Provide the (x, y) coordinate of the cell's center where the given text is located.  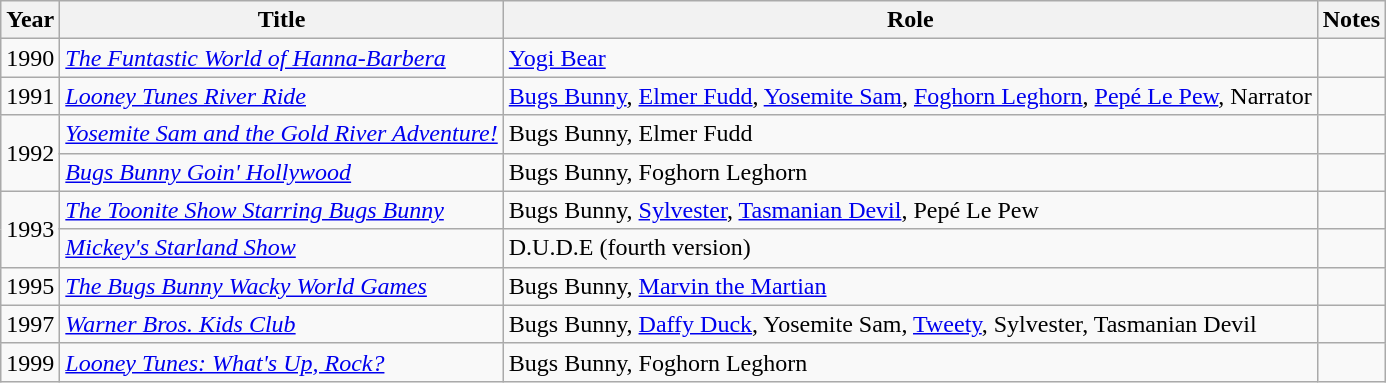
1997 (30, 324)
1992 (30, 153)
Bugs Bunny, Sylvester, Tasmanian Devil, Pepé Le Pew (910, 210)
Yogi Bear (910, 58)
Looney Tunes River Ride (282, 96)
The Funtastic World of Hanna-Barbera (282, 58)
1990 (30, 58)
The Bugs Bunny Wacky World Games (282, 286)
Mickey's Starland Show (282, 248)
1991 (30, 96)
Role (910, 20)
Notes (1351, 20)
Bugs Bunny, Elmer Fudd, Yosemite Sam, Foghorn Leghorn, Pepé Le Pew, Narrator (910, 96)
Warner Bros. Kids Club (282, 324)
1999 (30, 362)
1993 (30, 229)
Title (282, 20)
Year (30, 20)
D.U.D.E (fourth version) (910, 248)
Bugs Bunny, Elmer Fudd (910, 134)
Bugs Bunny Goin' Hollywood (282, 172)
Bugs Bunny, Daffy Duck, Yosemite Sam, Tweety, Sylvester, Tasmanian Devil (910, 324)
Yosemite Sam and the Gold River Adventure! (282, 134)
Bugs Bunny, Marvin the Martian (910, 286)
Looney Tunes: What's Up, Rock? (282, 362)
The Toonite Show Starring Bugs Bunny (282, 210)
1995 (30, 286)
